Find where the given text appears and provide that cell's center as (x, y) coordinate. 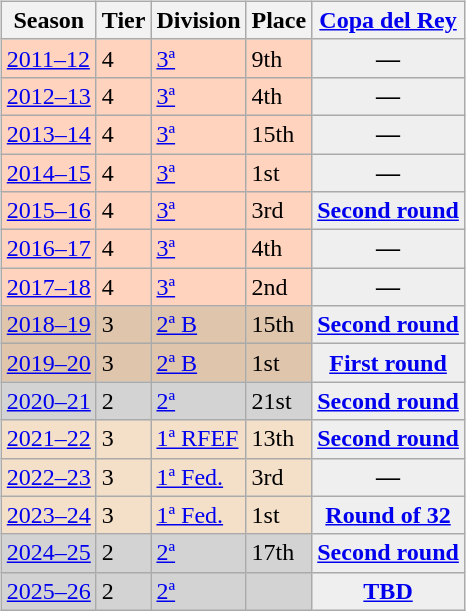
21st (279, 401)
Copa del Rey (388, 20)
2022–23 (48, 477)
Tier (124, 20)
Season (48, 20)
Division (198, 20)
2021–22 (48, 439)
2018–19 (48, 325)
2011–12 (48, 58)
2012–13 (48, 96)
2015–16 (48, 211)
2014–15 (48, 173)
2017–18 (48, 287)
2013–14 (48, 134)
Place (279, 20)
2024–25 (48, 553)
2016–17 (48, 249)
1ª RFEF (198, 439)
13th (279, 439)
2023–24 (48, 515)
First round (388, 363)
2025–26 (48, 591)
17th (279, 553)
2020–21 (48, 401)
2019–20 (48, 363)
TBD (388, 591)
9th (279, 58)
2nd (279, 287)
Round of 32 (388, 515)
